Extract the (x, y) coordinate from the center of the cell holding the provided text.  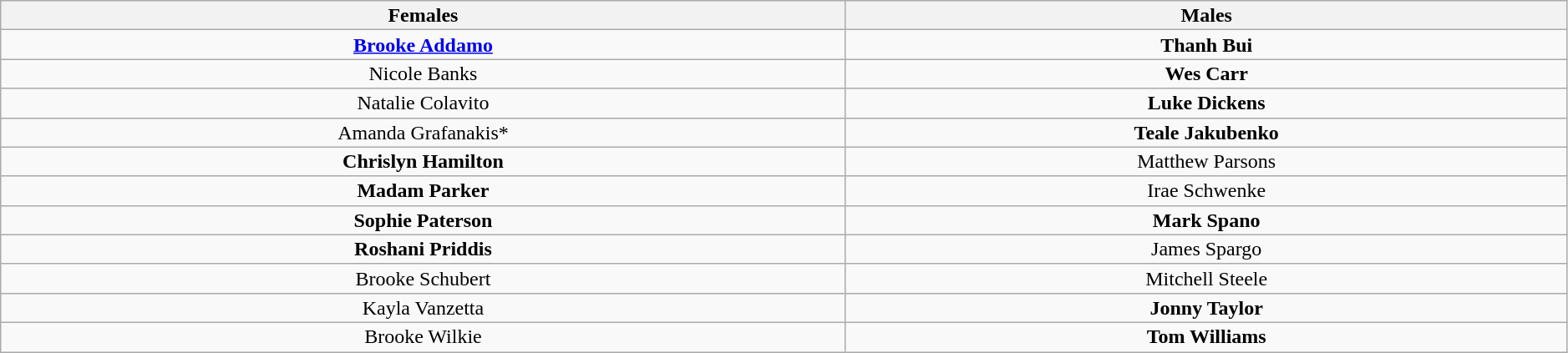
Nicole Banks (423, 73)
Kayla Vanzetta (423, 307)
Sophie Paterson (423, 220)
Mitchell Steele (1206, 279)
Luke Dickens (1206, 103)
Teale Jakubenko (1206, 132)
Irae Schwenke (1206, 190)
Wes Carr (1206, 73)
Mark Spano (1206, 220)
Roshani Priddis (423, 249)
Males (1206, 15)
Natalie Colavito (423, 103)
Madam Parker (423, 190)
Chrislyn Hamilton (423, 162)
James Spargo (1206, 249)
Jonny Taylor (1206, 307)
Brooke Schubert (423, 279)
Thanh Bui (1206, 45)
Tom Williams (1206, 337)
Amanda Grafanakis* (423, 132)
Brooke Addamo (423, 45)
Matthew Parsons (1206, 162)
Females (423, 15)
Brooke Wilkie (423, 337)
